Return (X, Y) of the center of cell containing provided text 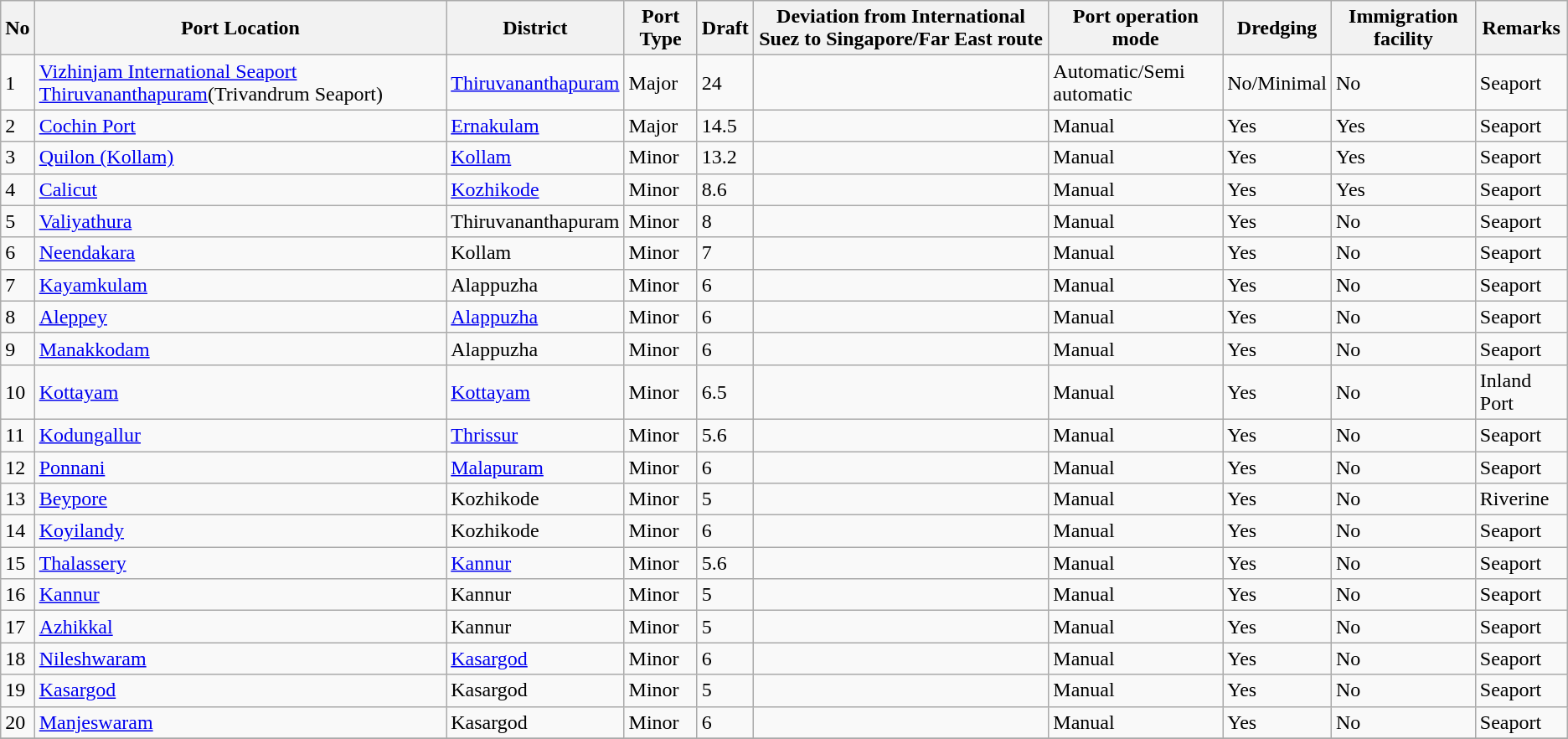
13.2 (725, 158)
Valiyathura (240, 221)
14.5 (725, 126)
Inland Port (1521, 392)
9 (18, 349)
Port Type (660, 28)
3 (18, 158)
Manjeswaram (240, 722)
20 (18, 722)
Aleppey (240, 317)
Port operation mode (1136, 28)
13 (18, 499)
6.5 (725, 392)
19 (18, 690)
Vizhinjam International Seaport Thiruvananthapuram(Trivandrum Seaport) (240, 82)
16 (18, 595)
Deviation from International Suez to Singapore/Far East route (901, 28)
4 (18, 189)
Koyilandy (240, 531)
Riverine (1521, 499)
12 (18, 467)
18 (18, 659)
Nileshwaram (240, 659)
Immigration facility (1403, 28)
Kodungallur (240, 435)
Cochin Port (240, 126)
11 (18, 435)
No/Minimal (1277, 82)
Beypore (240, 499)
Calicut (240, 189)
Thalassery (240, 563)
17 (18, 627)
Manakkodam (240, 349)
Malapuram (535, 467)
10 (18, 392)
Ernakulam (535, 126)
Quilon (Kollam) (240, 158)
Kayamkulam (240, 285)
Remarks (1521, 28)
Azhikkal (240, 627)
Draft (725, 28)
8.6 (725, 189)
2 (18, 126)
24 (725, 82)
15 (18, 563)
Dredging (1277, 28)
Ponnani (240, 467)
14 (18, 531)
Thrissur (535, 435)
Automatic/Semi automatic (1136, 82)
Port Location (240, 28)
1 (18, 82)
District (535, 28)
Neendakara (240, 253)
